Search for the cell housing the specified text and yield its [x, y] center coordinate. 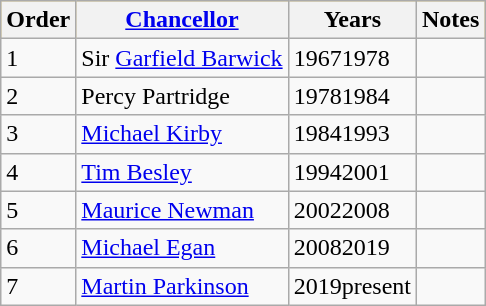
Order [38, 20]
4 [38, 172]
19781984 [352, 96]
19841993 [352, 134]
1 [38, 58]
5 [38, 210]
20022008 [352, 210]
Maurice Newman [182, 210]
Martin Parkinson [182, 286]
7 [38, 286]
Michael Kirby [182, 134]
20082019 [352, 248]
2019present [352, 286]
19942001 [352, 172]
6 [38, 248]
2 [38, 96]
Michael Egan [182, 248]
Chancellor [182, 20]
Sir Garfield Barwick [182, 58]
3 [38, 134]
Tim Besley [182, 172]
Percy Partridge [182, 96]
19671978 [352, 58]
Years [352, 20]
Notes [451, 20]
